From the cell containing the given text, extract its center point as (X, Y) coordinate. 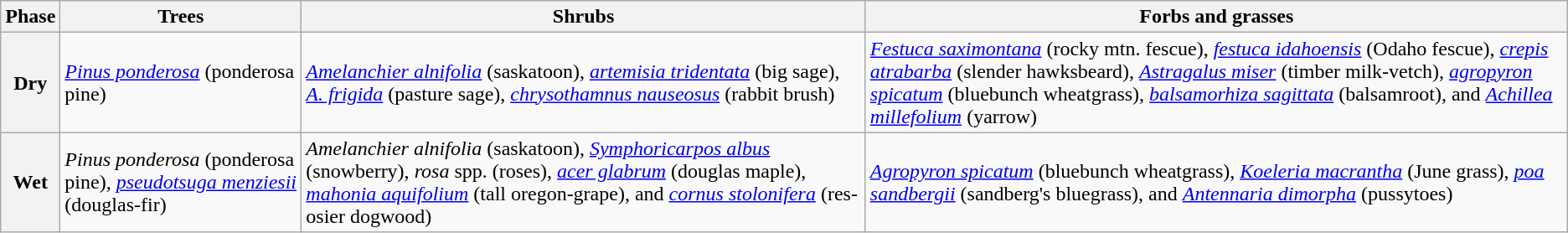
Pinus ponderosa (ponderosa pine), pseudotsuga menziesii (douglas-fir) (181, 183)
Pinus ponderosa (ponderosa pine) (181, 82)
Trees (181, 17)
Forbs and grasses (1216, 17)
Phase (30, 17)
Dry (30, 82)
Shrubs (583, 17)
Amelanchier alnifolia (saskatoon), artemisia tridentata (big sage), A. frigida (pasture sage), chrysothamnus nauseosus (rabbit brush) (583, 82)
Wet (30, 183)
